Capture the cell that displays the provided text and extract its [x, y] central coordinate. 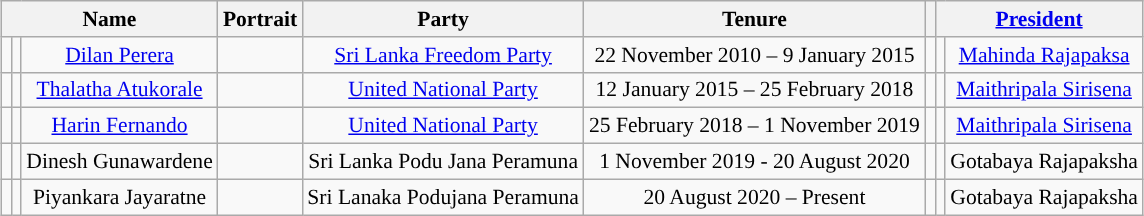
Party [443, 19]
12 January 2015 – 25 February 2018 [754, 90]
Sri Lanka Freedom Party [443, 55]
Portrait [260, 19]
20 August 2020 – Present [754, 197]
22 November 2010 – 9 January 2015 [754, 55]
25 February 2018 – 1 November 2019 [754, 126]
Sri Lanaka Podujana Peramuna [443, 197]
President [1039, 19]
Tenure [754, 19]
Dilan Perera [120, 55]
Harin Fernando [120, 126]
Dinesh Gunawardene [120, 162]
Mahinda Rajapaksa [1044, 55]
Thalatha Atukorale [120, 90]
Piyankara Jayaratne [120, 197]
Sri Lanka Podu Jana Peramuna [443, 162]
1 November 2019 - 20 August 2020 [754, 162]
Name [110, 19]
